Capture the cell that displays the provided text and extract its [x, y] central coordinate. 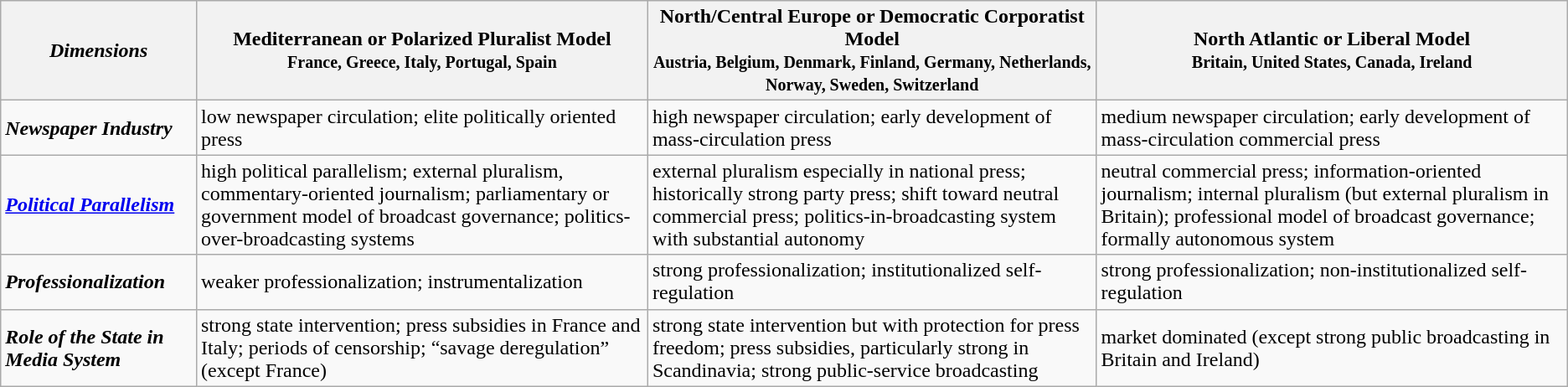
Newspaper Industry [99, 127]
Professionalization [99, 281]
medium newspaper circulation; early development of mass-circulation commercial press [1332, 127]
weaker professionalization; instrumentalization [422, 281]
strong professionalization; institutionalized self-regulation [872, 281]
strong state intervention; press subsidies in France and Italy; periods of censorship; “savage deregulation” (except France) [422, 348]
low newspaper circulation; elite politically oriented press [422, 127]
market dominated (except strong public broadcasting in Britain and Ireland) [1332, 348]
Mediterranean or Polarized Pluralist Model France, Greece, Italy, Portugal, Spain [422, 50]
North Atlantic or Liberal ModelBritain, United States, Canada, Ireland [1332, 50]
high newspaper circulation; early development of mass-circulation press [872, 127]
strong professionalization; non-institutionalized self-regulation [1332, 281]
Dimensions [99, 50]
North/Central Europe or Democratic Corporatist Model Austria, Belgium, Denmark, Finland, Germany, Netherlands, Norway, Sweden, Switzerland [872, 50]
Political Parallelism [99, 204]
Role of the State in Media System [99, 348]
